Scan for the cell matching the given text and deliver its (x, y) coordinate at center. 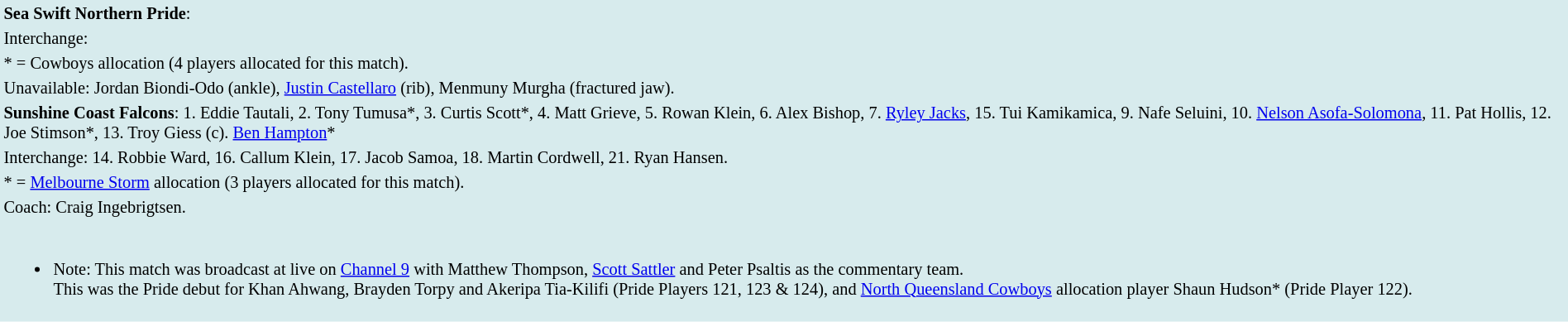
Interchange: 14. Robbie Ward, 16. Callum Klein, 17. Jacob Samoa, 18. Martin Cordwell, 21. Ryan Hansen. (784, 157)
Coach: Craig Ingebrigtsen. (784, 207)
Interchange: (784, 38)
* = Melbourne Storm allocation (3 players allocated for this match). (784, 182)
Unavailable: Jordan Biondi-Odo (ankle), Justin Castellaro (rib), Menmuny Murgha (fractured jaw). (784, 88)
* = Cowboys allocation (4 players allocated for this match). (784, 63)
Sea Swift Northern Pride: (784, 13)
